Search for the cell housing the specified text and yield its [X, Y] center coordinate. 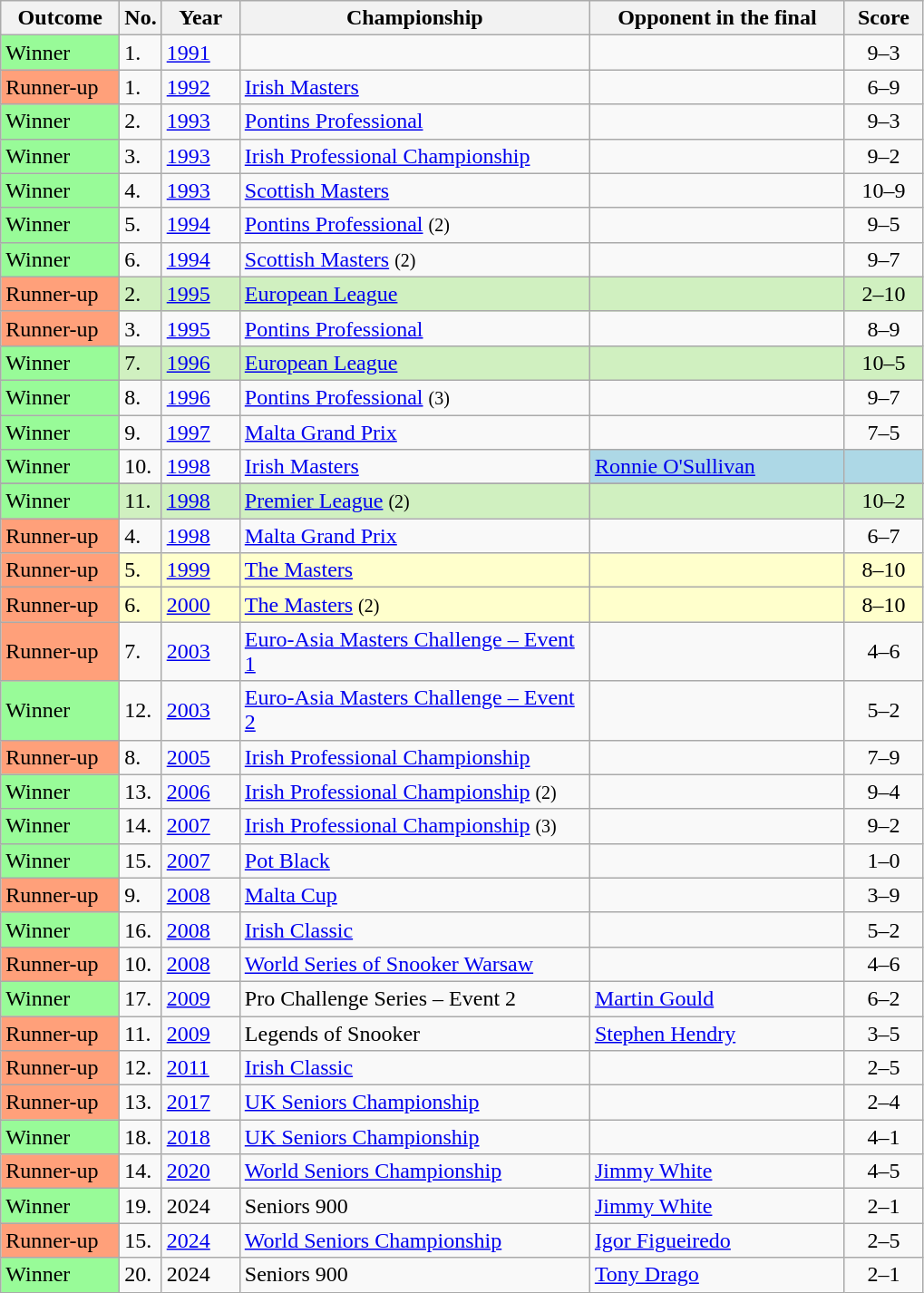
No. [141, 18]
2005 [200, 757]
Irish Professional Championship (2) [414, 792]
Martin Gould [716, 998]
2018 [200, 1137]
2011 [200, 1068]
3–9 [883, 895]
Pro Challenge Series – Event 2 [414, 998]
Euro-Asia Masters Challenge – Event 1 [414, 651]
4–1 [883, 1137]
Ronnie O'Sullivan [716, 467]
Legends of Snooker [414, 1033]
3–5 [883, 1033]
2–4 [883, 1103]
The Masters (2) [414, 605]
Premier League (2) [414, 501]
10–2 [883, 501]
9–4 [883, 792]
The Masters [414, 570]
Pontins Professional (2) [414, 225]
6–9 [883, 87]
Score [883, 18]
19. [141, 1206]
9–5 [883, 225]
2020 [200, 1171]
Year [200, 18]
7–5 [883, 433]
Malta Cup [414, 895]
2006 [200, 792]
Irish Professional Championship (3) [414, 826]
Scottish Masters [414, 190]
1992 [200, 87]
1–0 [883, 860]
Tony Drago [716, 1275]
Pot Black [414, 860]
Euro-Asia Masters Challenge – Event 2 [414, 711]
18. [141, 1137]
6–2 [883, 998]
Outcome [60, 18]
17. [141, 998]
6–7 [883, 536]
1999 [200, 570]
Pontins Professional (3) [414, 397]
20. [141, 1275]
7–9 [883, 757]
2017 [200, 1103]
Championship [414, 18]
Igor Figueiredo [716, 1240]
4–5 [883, 1171]
2–10 [883, 294]
Opponent in the final [716, 18]
10–5 [883, 363]
1991 [200, 53]
10–9 [883, 190]
Stephen Hendry [716, 1033]
8–9 [883, 328]
1997 [200, 433]
Scottish Masters (2) [414, 259]
World Series of Snooker Warsaw [414, 964]
2000 [200, 605]
16. [141, 929]
